For the text-containing cell, return its midpoint in (x, y) coordinate format. 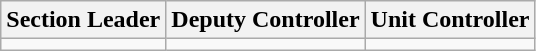
Deputy Controller (266, 20)
Unit Controller (450, 20)
Section Leader (84, 20)
